Detect which cell encompasses the target text, then output its [x, y] center coordinate. 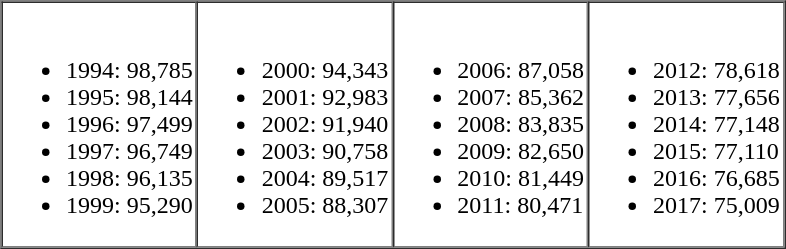
1994: 98,7851995: 98,1441996: 97,4991997: 96,7491998: 96,1351999: 95,290 [100, 125]
2012: 78,6182013: 77,6562014: 77,1482015: 77,1102016: 76,6852017: 75,009 [687, 125]
2000: 94,3432001: 92,9832002: 91,9402003: 90,7582004: 89,5172005: 88,307 [295, 125]
2006: 87,0582007: 85,3622008: 83,8352009: 82,6502010: 81,4492011: 80,471 [491, 125]
